Return (X, Y) of the center of cell containing provided text 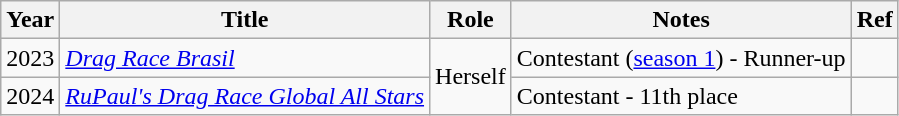
Herself (471, 77)
Notes (681, 20)
Drag Race Brasil (245, 58)
Contestant - 11th place (681, 96)
RuPaul's Drag Race Global All Stars (245, 96)
Contestant (season 1) - Runner-up (681, 58)
2024 (30, 96)
2023 (30, 58)
Title (245, 20)
Year (30, 20)
Role (471, 20)
Ref (874, 20)
